Identify which cell holds the provided text, then report its [X, Y] central coordinate. 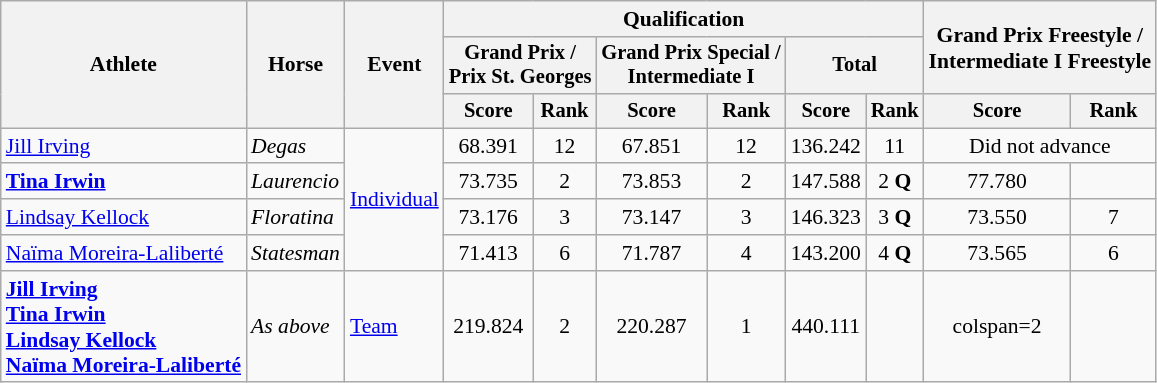
Event [394, 64]
143.200 [826, 253]
67.851 [651, 146]
147.588 [826, 182]
Statesman [296, 253]
Did not advance [1040, 146]
Grand Prix Freestyle /Intermediate I Freestyle [1040, 48]
1 [746, 327]
440.111 [826, 327]
Jill IrvingTina IrwinLindsay KellockNaïma Moreira-Laliberté [124, 327]
Jill Irving [124, 146]
73.176 [488, 217]
Total [855, 66]
219.824 [488, 327]
Tina Irwin [124, 182]
73.147 [651, 217]
73.565 [996, 253]
Naïma Moreira-Laliberté [124, 253]
2 Q [895, 182]
Laurencio [296, 182]
Grand Prix /Prix St. Georges [520, 66]
7 [1114, 217]
Horse [296, 64]
136.242 [826, 146]
3 Q [895, 217]
71.413 [488, 253]
71.787 [651, 253]
4 Q [895, 253]
Grand Prix Special /Intermediate I [690, 66]
77.780 [996, 182]
68.391 [488, 146]
Degas [296, 146]
Floratina [296, 217]
73.550 [996, 217]
Qualification [684, 19]
Lindsay Kellock [124, 217]
As above [296, 327]
73.853 [651, 182]
146.323 [826, 217]
220.287 [651, 327]
Athlete [124, 64]
Individual [394, 199]
11 [895, 146]
4 [746, 253]
73.735 [488, 182]
colspan=2 [996, 327]
Team [394, 327]
